Scan for the cell matching the given text and deliver its [X, Y] coordinate at center. 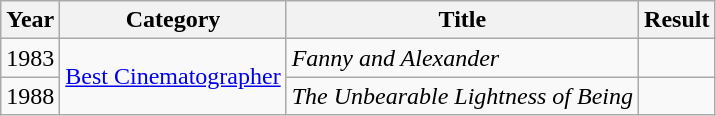
Best Cinematographer [173, 77]
1988 [30, 96]
Category [173, 20]
The Unbearable Lightness of Being [462, 96]
Year [30, 20]
Title [462, 20]
Fanny and Alexander [462, 58]
Result [677, 20]
1983 [30, 58]
